Output the [X, Y] coordinate of the center of the cell containing the given text.  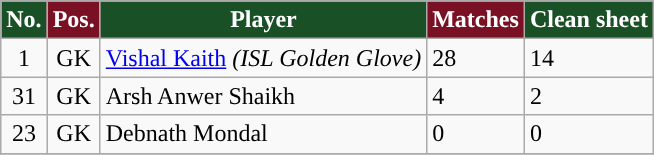
Clean sheet [588, 20]
Player [263, 20]
28 [476, 58]
Pos. [74, 20]
4 [476, 96]
23 [24, 134]
2 [588, 96]
14 [588, 58]
Debnath Mondal [263, 134]
31 [24, 96]
Vishal Kaith (ISL Golden Glove) [263, 58]
Arsh Anwer Shaikh [263, 96]
No. [24, 20]
Matches [476, 20]
1 [24, 58]
